Capture the cell that displays the provided text and extract its (x, y) central coordinate. 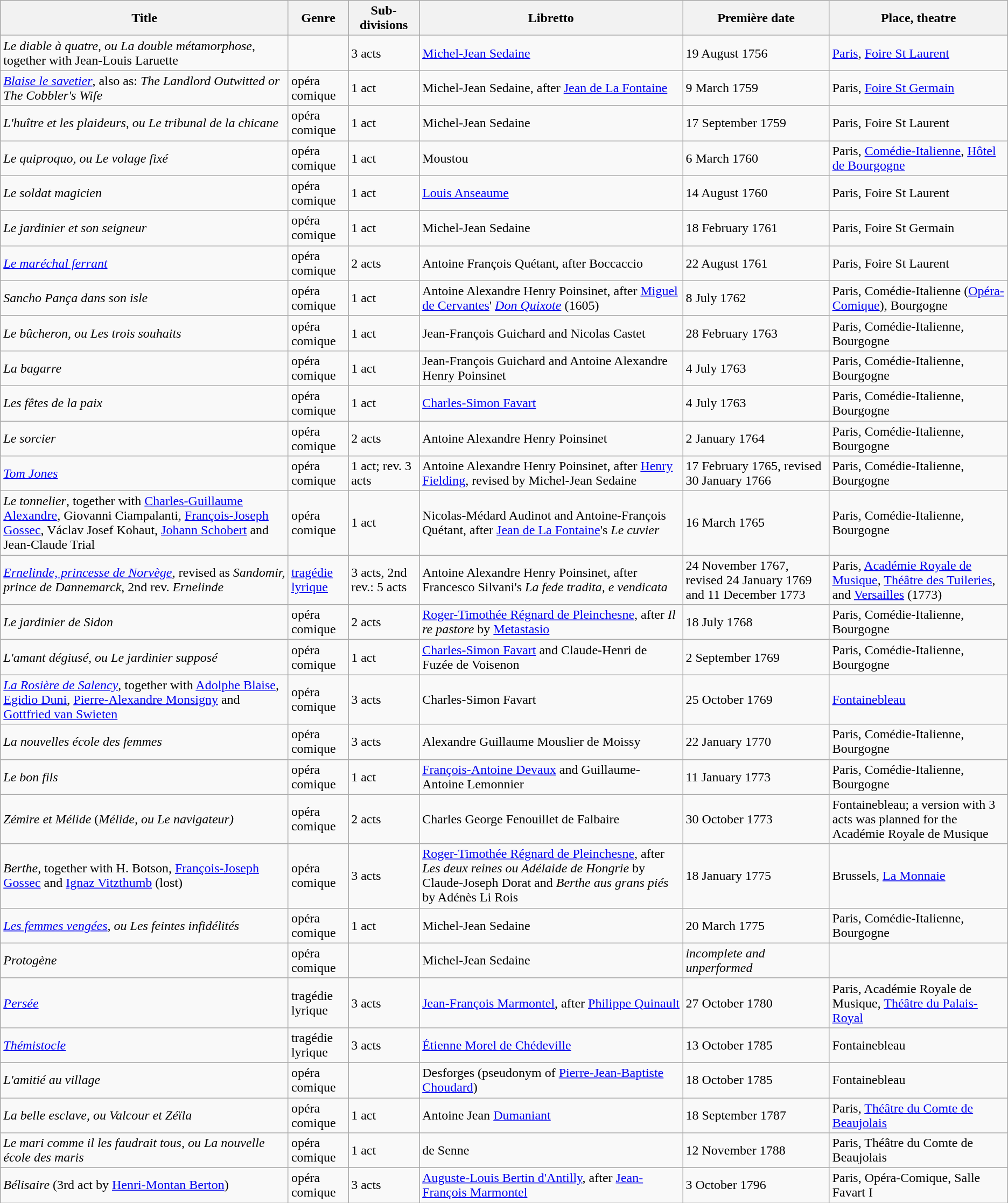
Antoine François Quétant, after Boccaccio (551, 263)
Jean-François Guichard and Nicolas Castet (551, 333)
9 March 1759 (756, 88)
Le quiproquo, ou Le volage fixé (144, 158)
Le mari comme il les faudrait tous, ou La nouvelle école des maris (144, 1150)
19 August 1756 (756, 53)
Fontainebleau; a version with 3 acts was planned for the Académie Royale de Musique (919, 819)
22 January 1770 (756, 742)
3 acts, 2nd rev.: 5 acts (384, 580)
30 October 1773 (756, 819)
Jean-François Guichard and Antoine Alexandre Henry Poinsinet (551, 368)
2 January 1764 (756, 438)
La belle esclave, ou Valcour et Zéïla (144, 1115)
24 November 1767, revised 24 January 1769 and 11 December 1773 (756, 580)
20 March 1775 (756, 925)
Étienne Morel de Chédeville (551, 1045)
13 October 1785 (756, 1045)
Louis Anseaume (551, 193)
17 September 1759 (756, 123)
Le soldat magicien (144, 193)
Antoine Alexandre Henry Poinsinet, after Henry Fielding, revised by Michel-Jean Sedaine (551, 474)
8 July 1762 (756, 298)
Place, theatre (919, 18)
17 February 1765, revised 30 January 1766 (756, 474)
de Senne (551, 1150)
La Rosière de Salency, together with Adolphe Blaise, Egidio Duni, Pierre-Alexandre Monsigny and Gottfried van Swieten (144, 700)
Antoine Jean Dumaniant (551, 1115)
La bagarre (144, 368)
Antoine Alexandre Henry Poinsinet, after Miguel de Cervantes' Don Quixote (1605) (551, 298)
Le bon fils (144, 777)
Thémistocle (144, 1045)
18 February 1761 (756, 228)
16 March 1765 (756, 523)
Berthe, together with H. Botson, François-Joseph Gossec and Ignaz Vitzthumb (lost) (144, 876)
La nouvelles école des femmes (144, 742)
Paris, Comédie-Italienne (Opéra-Comique), Bourgogne (919, 298)
Le jardinier de Sidon (144, 623)
Persée (144, 1003)
Moustou (551, 158)
Paris, Comédie-Italienne, Hôtel de Bourgogne (919, 158)
Auguste-Louis Bertin d'Antilly, after Jean-François Marmontel (551, 1186)
22 August 1761 (756, 263)
Le bûcheron, ou Les trois souhaits (144, 333)
François-Antoine Devaux and Guillaume-Antoine Lemonnier (551, 777)
Les fêtes de la paix (144, 403)
Bélisaire (3rd act by Henri-Montan Berton) (144, 1186)
Les femmes vengées, ou Les feintes infidélités (144, 925)
L'huître et les plaideurs, ou Le tribunal de la chicane (144, 123)
18 July 1768 (756, 623)
Sub­divisions (384, 18)
18 October 1785 (756, 1080)
Paris, Opéra-Comique, Salle Favart I (919, 1186)
25 October 1769 (756, 700)
Paris, Académie Royale de Musique, Théâtre des Tuileries, and Versailles (1773) (919, 580)
Le sorcier (144, 438)
Antoine Alexandre Henry Poinsinet (551, 438)
Le maréchal ferrant (144, 263)
incomplete and unperformed (756, 961)
Le diable à quatre, ou La double métamorphose, together with Jean-Louis Laruette (144, 53)
Protogène (144, 961)
3 October 1796 (756, 1186)
Tom Jones (144, 474)
Ernelinde, princesse de Norvège, revised as Sandomir, prince de Dannemarck, 2nd rev. Ernelinde (144, 580)
6 March 1760 (756, 158)
Charles-Simon Favart and Claude-Henri de Fuzée de Voisenon (551, 657)
11 January 1773 (756, 777)
Sancho Pança dans son isle (144, 298)
Nicolas-Médard Audinot and Antoine-François Quétant, after Jean de La Fontaine's Le cuvier (551, 523)
1 act; rev. 3 acts (384, 474)
Alexandre Guillaume Mouslier de Moissy (551, 742)
Paris, Académie Royale de Musique, Théâtre du Palais-Royal (919, 1003)
Jean-François Marmontel, after Philippe Quinault (551, 1003)
Brussels, La Monnaie (919, 876)
12 November 1788 (756, 1150)
Antoine Alexandre Henry Poinsinet, after Francesco Silvani's La fede tradita, e vendicata (551, 580)
2 September 1769 (756, 657)
Michel-Jean Sedaine, after Jean de La Fontaine (551, 88)
L'amitié au village (144, 1080)
Zémire et Mélide (Mélide, ou Le navigateur) (144, 819)
Blaise le savetier, also as: The Landlord Outwitted or The Cobbler's Wife (144, 88)
L'amant dégiusé, ou Le jardinier supposé (144, 657)
Desforges (pseudonym of Pierre-Jean-Baptiste Choudard) (551, 1080)
Charles George Fenouillet de Falbaire (551, 819)
18 September 1787 (756, 1115)
Title (144, 18)
14 August 1760 (756, 193)
Le jardinier et son seigneur (144, 228)
Libretto (551, 18)
Première date (756, 18)
18 January 1775 (756, 876)
Roger-Timothée Régnard de Pleinchesne, after Il re pastore by Metastasio (551, 623)
27 October 1780 (756, 1003)
Genre (318, 18)
28 February 1763 (756, 333)
